Scan for the cell matching the given text and deliver its [x, y] coordinate at center. 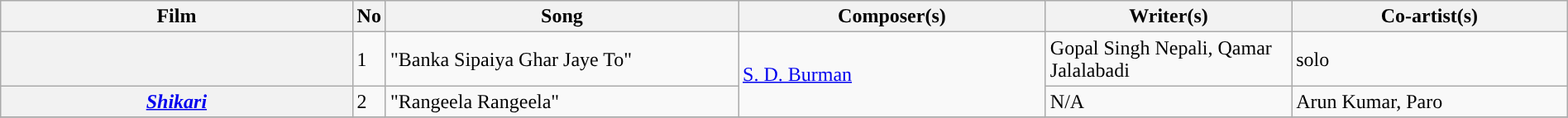
1 [369, 59]
Film [177, 17]
Shikari [177, 101]
N/A [1168, 101]
Song [562, 17]
Co-artist(s) [1430, 17]
2 [369, 101]
"Banka Sipaiya Ghar Jaye To" [562, 59]
No [369, 17]
Gopal Singh Nepali, Qamar Jalalabadi [1168, 59]
Arun Kumar, Paro [1430, 101]
Writer(s) [1168, 17]
solo [1430, 59]
Composer(s) [892, 17]
"Rangeela Rangeela" [562, 101]
S. D. Burman [892, 74]
